Search for the cell housing the specified text and yield its (X, Y) center coordinate. 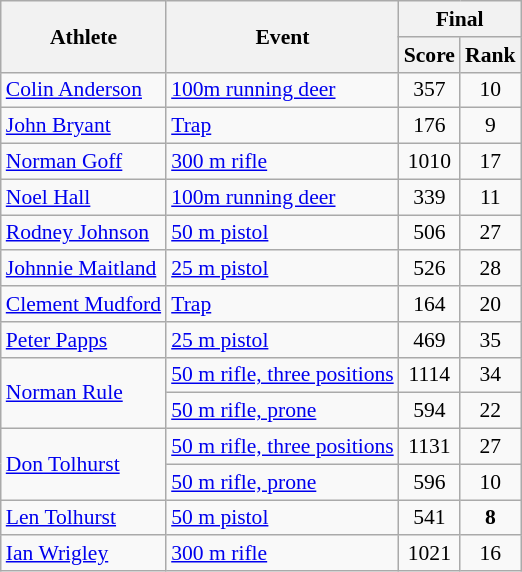
34 (490, 375)
Clement Mudford (84, 304)
357 (430, 90)
594 (430, 411)
164 (430, 304)
Final (460, 19)
Rodney Johnson (84, 233)
Score (430, 55)
Norman Goff (84, 162)
John Bryant (84, 126)
Rank (490, 55)
20 (490, 304)
11 (490, 197)
16 (490, 554)
Noel Hall (84, 197)
Event (282, 36)
541 (430, 518)
Don Tolhurst (84, 464)
Colin Anderson (84, 90)
469 (430, 340)
22 (490, 411)
Johnnie Maitland (84, 269)
176 (430, 126)
339 (430, 197)
Norman Rule (84, 392)
Peter Papps (84, 340)
526 (430, 269)
1131 (430, 447)
35 (490, 340)
1010 (430, 162)
17 (490, 162)
596 (430, 482)
Len Tolhurst (84, 518)
1021 (430, 554)
Athlete (84, 36)
28 (490, 269)
506 (430, 233)
1114 (430, 375)
8 (490, 518)
9 (490, 126)
Ian Wrigley (84, 554)
